Find where the given text appears and provide that cell's center as [X, Y] coordinate. 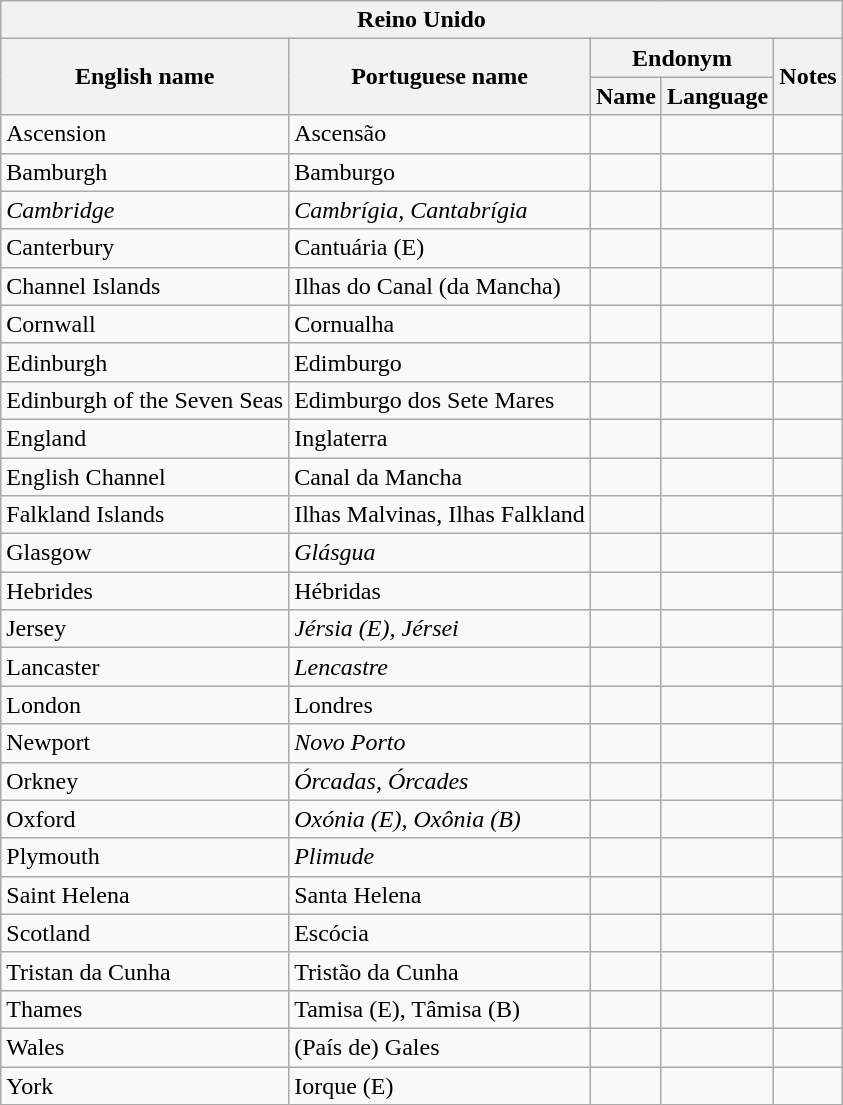
Bamburgh [145, 172]
Hebrides [145, 591]
Wales [145, 1047]
Language [717, 96]
Channel Islands [145, 286]
Lancaster [145, 667]
Inglaterra [440, 438]
Name [626, 96]
Hébridas [440, 591]
Cantuária (E) [440, 248]
Lencastre [440, 667]
England [145, 438]
Jersey [145, 629]
Jérsia (E), Jérsei [440, 629]
Tristan da Cunha [145, 971]
English name [145, 77]
Cambridge [145, 210]
Ilhas Malvinas, Ilhas Falkland [440, 515]
Edimburgo dos Sete Mares [440, 400]
Iorque (E) [440, 1085]
Endonym [682, 58]
Reino Unido [422, 20]
Canterbury [145, 248]
Notes [808, 77]
Edinburgh [145, 362]
Novo Porto [440, 743]
Tamisa (E), Tâmisa (B) [440, 1009]
Glásgua [440, 553]
Plymouth [145, 857]
York [145, 1085]
Canal da Mancha [440, 477]
Cambrígia, Cantabrígia [440, 210]
Oxónia (E), Oxônia (B) [440, 819]
Ilhas do Canal (da Mancha) [440, 286]
Cornwall [145, 324]
Falkland Islands [145, 515]
Ascensão [440, 134]
Londres [440, 705]
Cornualha [440, 324]
Bamburgo [440, 172]
London [145, 705]
Orkney [145, 781]
Newport [145, 743]
Thames [145, 1009]
Oxford [145, 819]
Ascension [145, 134]
Órcadas, Órcades [440, 781]
Edimburgo [440, 362]
English Channel [145, 477]
Tristão da Cunha [440, 971]
Scotland [145, 933]
Escócia [440, 933]
Plimude [440, 857]
Edinburgh of the Seven Seas [145, 400]
(País de) Gales [440, 1047]
Saint Helena [145, 895]
Portuguese name [440, 77]
Santa Helena [440, 895]
Glasgow [145, 553]
